Search for the cell housing the specified text and yield its (x, y) center coordinate. 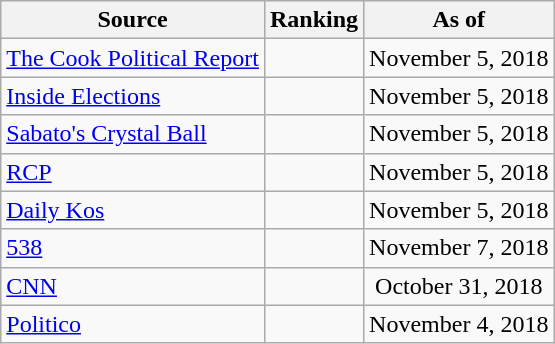
As of (459, 20)
October 31, 2018 (459, 286)
Source (133, 20)
The Cook Political Report (133, 58)
Daily Kos (133, 210)
RCP (133, 172)
November 7, 2018 (459, 248)
Politico (133, 324)
538 (133, 248)
Sabato's Crystal Ball (133, 134)
CNN (133, 286)
Ranking (314, 20)
Inside Elections (133, 96)
November 4, 2018 (459, 324)
